Return (X, Y) of the center of cell containing provided text 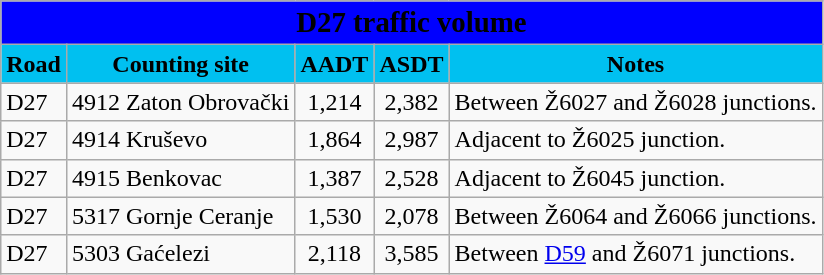
Counting site (180, 64)
Between Ž6027 and Ž6028 junctions. (636, 102)
Notes (636, 64)
AADT (334, 64)
2,987 (412, 140)
2,382 (412, 102)
4915 Benkovac (180, 178)
2,528 (412, 178)
2,118 (334, 254)
1,864 (334, 140)
Between Ž6064 and Ž6066 junctions. (636, 216)
2,078 (412, 216)
1,530 (334, 216)
Adjacent to Ž6045 junction. (636, 178)
1,387 (334, 178)
4914 Kruševo (180, 140)
5317 Gornje Ceranje (180, 216)
D27 traffic volume (412, 23)
1,214 (334, 102)
Between D59 and Ž6071 junctions. (636, 254)
Adjacent to Ž6025 junction. (636, 140)
4912 Zaton Obrovački (180, 102)
3,585 (412, 254)
Road (34, 64)
ASDT (412, 64)
5303 Gaćelezi (180, 254)
